Scan for the cell matching the given text and deliver its (X, Y) coordinate at center. 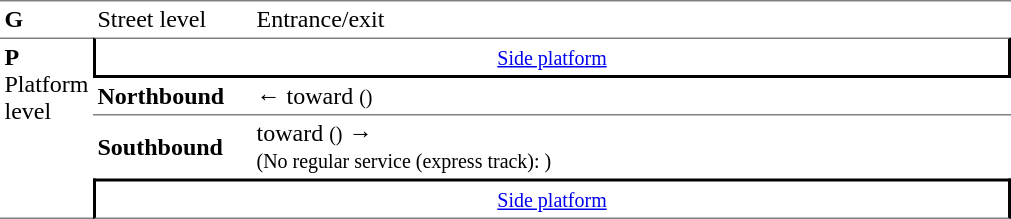
Street level (172, 19)
← toward () (632, 96)
Southbound (172, 146)
toward () → (No regular service (express track): ) (632, 146)
G (46, 19)
Entrance/exit (632, 19)
Northbound (172, 96)
